Detect which cell encompasses the target text, then output its [X, Y] center coordinate. 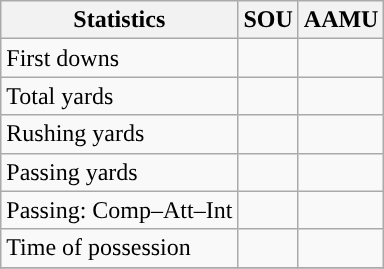
AAMU [341, 20]
SOU [268, 20]
Statistics [120, 20]
Rushing yards [120, 134]
First downs [120, 58]
Passing yards [120, 172]
Total yards [120, 96]
Time of possession [120, 248]
Passing: Comp–Att–Int [120, 210]
